Search for the cell housing the specified text and yield its (x, y) center coordinate. 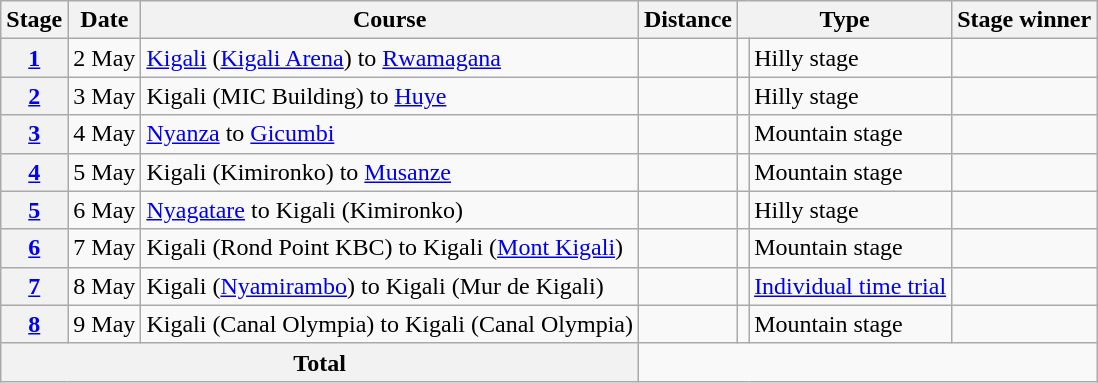
Kigali (Kimironko) to Musanze (390, 172)
5 May (104, 172)
Course (390, 20)
Kigali (Canal Olympia) to Kigali (Canal Olympia) (390, 324)
Kigali (Nyamirambo) to Kigali (Mur de Kigali) (390, 286)
3 May (104, 96)
Individual time trial (850, 286)
2 May (104, 58)
8 May (104, 286)
Stage (34, 20)
9 May (104, 324)
Kigali (Rond Point KBC) to Kigali (Mont Kigali) (390, 248)
Nyanza to Gicumbi (390, 134)
Kigali (Kigali Arena) to Rwamagana (390, 58)
2 (34, 96)
6 (34, 248)
Nyagatare to Kigali (Kimironko) (390, 210)
7 (34, 286)
Stage winner (1024, 20)
6 May (104, 210)
8 (34, 324)
Kigali (MIC Building) to Huye (390, 96)
Total (320, 362)
1 (34, 58)
4 May (104, 134)
3 (34, 134)
5 (34, 210)
Distance (688, 20)
4 (34, 172)
Date (104, 20)
7 May (104, 248)
Type (845, 20)
